Pinpoint the cell where the given text exists, returning its (x, y) midpoint coordinate. 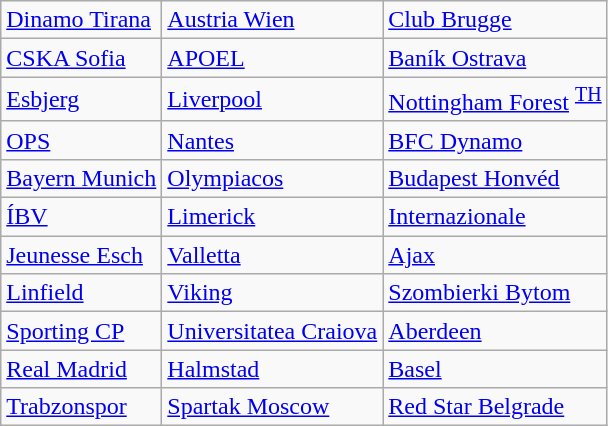
Bayern Munich (82, 178)
Valletta (272, 255)
Spartak Moscow (272, 407)
APOEL (272, 58)
Red Star Belgrade (495, 407)
OPS (82, 140)
Jeunesse Esch (82, 255)
Linfield (82, 293)
Trabzonspor (82, 407)
Baník Ostrava (495, 58)
Esbjerg (82, 100)
Nantes (272, 140)
Olympiacos (272, 178)
Basel (495, 369)
Viking (272, 293)
CSKA Sofia (82, 58)
Nottingham Forest TH (495, 100)
Real Madrid (82, 369)
Aberdeen (495, 331)
Liverpool (272, 100)
Szombierki Bytom (495, 293)
Limerick (272, 217)
ÍBV (82, 217)
Budapest Honvéd (495, 178)
Sporting CP (82, 331)
Internazionale (495, 217)
Halmstad (272, 369)
Club Brugge (495, 20)
Austria Wien (272, 20)
Ajax (495, 255)
Universitatea Craiova (272, 331)
Dinamo Tirana (82, 20)
BFC Dynamo (495, 140)
